Scan for the cell matching the given text and deliver its (X, Y) coordinate at center. 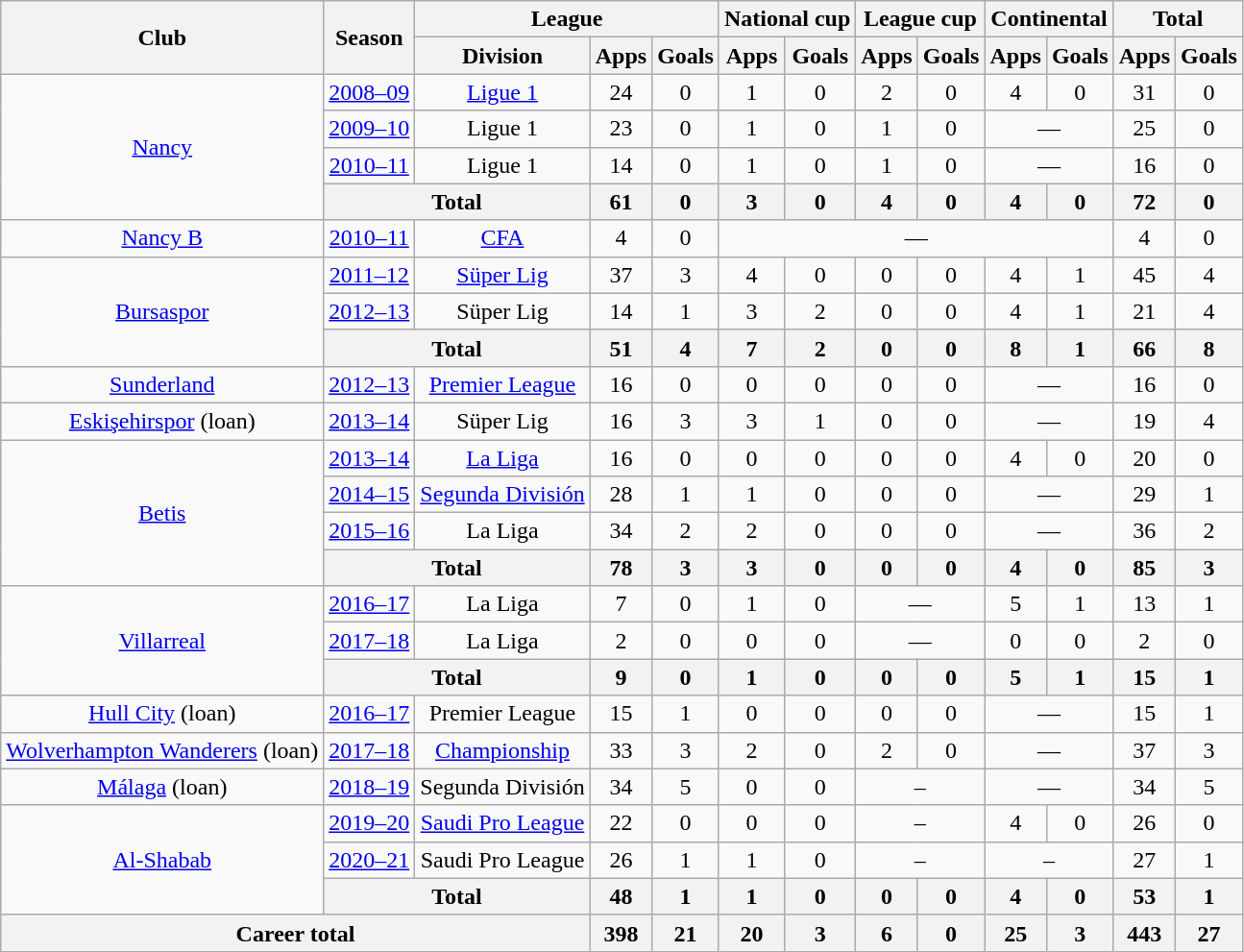
78 (621, 568)
24 (621, 92)
Al-Shabab (162, 860)
Hull City (loan) (162, 714)
9 (621, 677)
36 (1144, 531)
29 (1144, 495)
31 (1144, 92)
2014–15 (369, 495)
Villarreal (162, 641)
Málaga (loan) (162, 787)
Betis (162, 513)
Division (502, 56)
National cup (787, 19)
398 (621, 933)
League cup (920, 19)
51 (621, 348)
6 (887, 933)
Club (162, 37)
Eskişehirspor (loan) (162, 421)
League (567, 19)
53 (1144, 896)
85 (1144, 568)
28 (621, 495)
Bursaspor (162, 311)
66 (1144, 348)
48 (621, 896)
72 (1144, 202)
Season (369, 37)
2009–10 (369, 129)
CFA (502, 238)
61 (621, 202)
Nancy (162, 147)
22 (621, 823)
Career total (296, 933)
Wolverhampton Wanderers (loan) (162, 750)
45 (1144, 275)
Continental (1049, 19)
2020–21 (369, 860)
19 (1144, 421)
13 (1144, 604)
23 (621, 129)
2018–19 (369, 787)
Nancy B (162, 238)
Sunderland (162, 384)
Championship (502, 750)
2019–20 (369, 823)
2008–09 (369, 92)
2015–16 (369, 531)
2011–12 (369, 275)
33 (621, 750)
443 (1144, 933)
